For the text-containing cell, return its midpoint in (x, y) coordinate format. 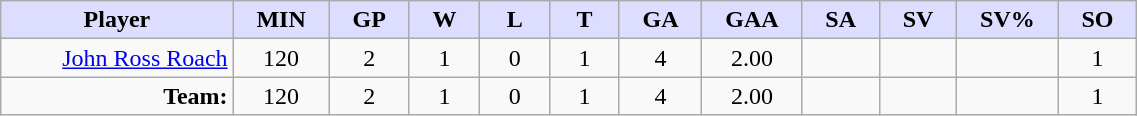
Team: (117, 96)
T (585, 20)
SO (1098, 20)
GA (660, 20)
GAA (752, 20)
Player (117, 20)
MIN (281, 20)
W (444, 20)
John Ross Roach (117, 58)
SA (840, 20)
SV (918, 20)
L (515, 20)
SV% (1008, 20)
GP (369, 20)
